Determine the [x, y] coordinate at the center of the cell enclosing the given text.  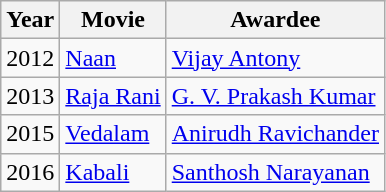
Kabali [113, 172]
Year [30, 20]
Awardee [275, 20]
2015 [30, 134]
2013 [30, 96]
G. V. Prakash Kumar [275, 96]
Anirudh Ravichander [275, 134]
Movie [113, 20]
Raja Rani [113, 96]
2016 [30, 172]
Naan [113, 58]
2012 [30, 58]
Vijay Antony [275, 58]
Vedalam [113, 134]
Santhosh Narayanan [275, 172]
